Determine the [x, y] coordinate at the center of the cell enclosing the given text.  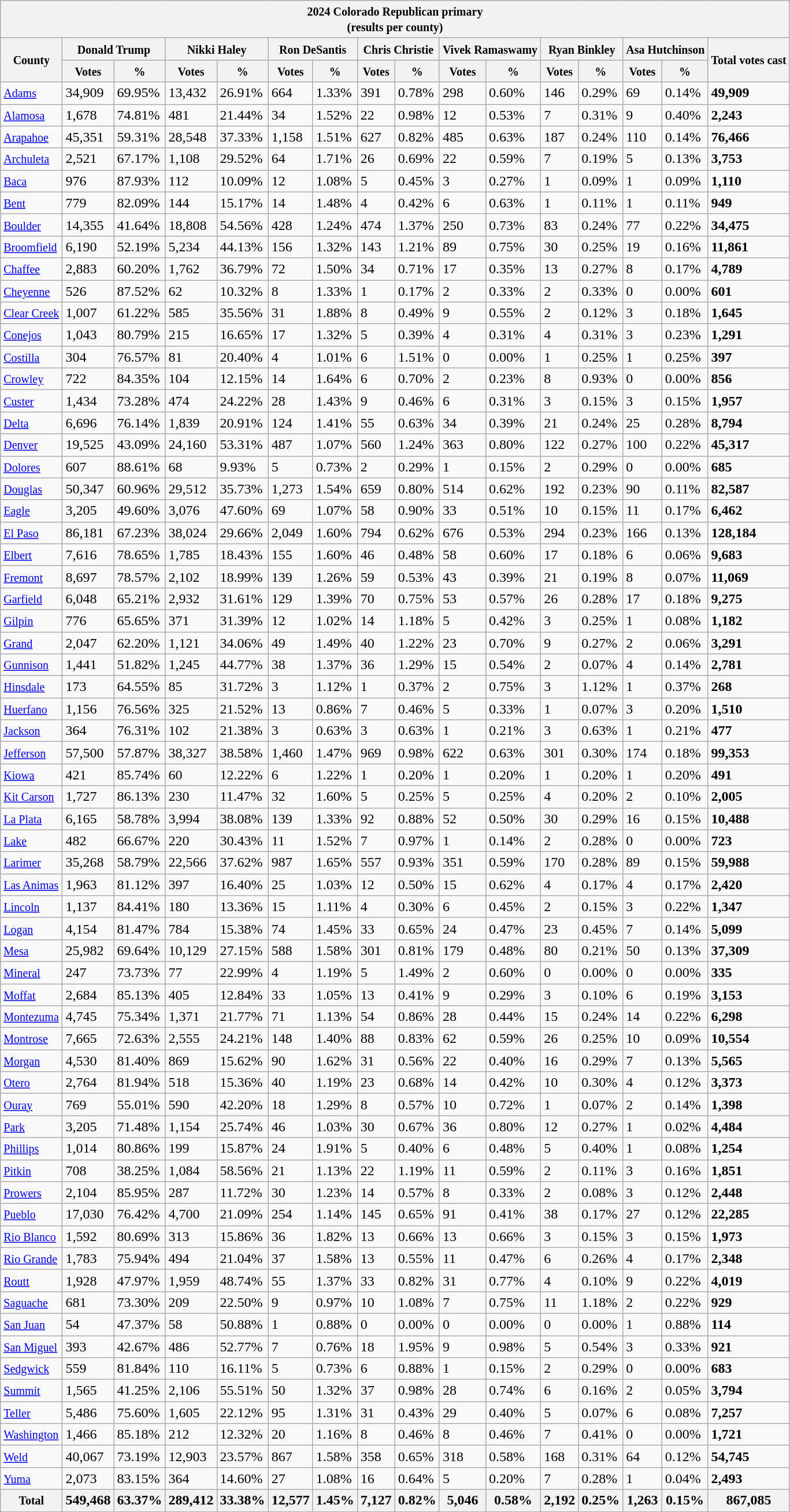
18.43% [243, 555]
Weld [31, 1457]
80.69% [140, 1236]
91 [462, 1214]
180 [191, 907]
2,883 [88, 269]
5,046 [462, 1500]
104 [191, 379]
5,099 [749, 928]
42.67% [140, 1347]
1.26% [335, 577]
12.22% [243, 775]
0.67% [417, 1127]
0.74% [513, 1391]
156 [290, 247]
Grand [31, 643]
0.77% [513, 1280]
17,030 [88, 1214]
0.49% [417, 313]
491 [749, 775]
929 [749, 1302]
31.72% [243, 687]
405 [191, 994]
23.57% [243, 1457]
722 [88, 379]
0.43% [417, 1413]
0.76% [335, 1347]
27.15% [243, 950]
85.13% [140, 994]
1.50% [335, 269]
1,156 [88, 709]
1.95% [417, 1347]
5,234 [191, 247]
482 [88, 841]
Sedgwick [31, 1369]
1,043 [88, 335]
9,683 [749, 555]
15.17% [243, 203]
Moffat [31, 994]
10,129 [191, 950]
1,347 [749, 907]
1.23% [335, 1192]
168 [559, 1457]
170 [559, 863]
40,067 [88, 1457]
0.68% [417, 1083]
2,932 [191, 599]
73.28% [140, 401]
66.67% [140, 841]
Donald Trump [114, 49]
15.87% [243, 1149]
60.20% [140, 269]
80.86% [140, 1149]
1.64% [335, 379]
1,108 [191, 159]
Routt [31, 1280]
421 [88, 775]
24.22% [243, 401]
0.35% [513, 269]
179 [462, 950]
0.69% [417, 159]
1.48% [335, 203]
3,076 [191, 511]
Mesa [31, 950]
Vivek Ramaswamy [490, 49]
65.21% [140, 599]
1,592 [88, 1236]
428 [290, 225]
37.62% [243, 863]
21.38% [243, 731]
Elbert [31, 555]
59 [376, 577]
37,309 [749, 950]
38.58% [243, 753]
85 [191, 687]
19 [643, 247]
20.40% [243, 357]
192 [559, 489]
112 [191, 181]
Larimer [31, 863]
129 [290, 599]
Rio Grande [31, 1258]
1,158 [290, 137]
867 [290, 1457]
47.97% [140, 1280]
Baca [31, 181]
Pueblo [31, 1214]
0.04% [685, 1478]
85.74% [140, 775]
114 [749, 1324]
Total votes cast [749, 60]
67.23% [140, 533]
212 [191, 1435]
24,160 [191, 445]
Eagle [31, 511]
24.21% [243, 1039]
51.82% [140, 665]
18,808 [191, 225]
9.93% [243, 467]
1,762 [191, 269]
486 [191, 1347]
61.22% [140, 313]
230 [191, 797]
Total [31, 1500]
44.77% [243, 665]
County [31, 60]
Conejos [31, 335]
75.94% [140, 1258]
Summit [31, 1391]
Lincoln [31, 907]
60 [191, 775]
35.73% [243, 489]
15.62% [243, 1061]
3,794 [749, 1391]
0.64% [417, 1478]
1,645 [749, 313]
155 [290, 555]
0.83% [417, 1039]
294 [559, 533]
87.52% [140, 291]
1,263 [643, 1500]
Jackson [31, 731]
Park [31, 1127]
5,565 [749, 1061]
43 [462, 577]
Broomfield [31, 247]
Ouray [31, 1105]
75.34% [140, 1017]
2,005 [749, 797]
664 [290, 93]
83 [559, 225]
708 [88, 1171]
166 [643, 533]
Arapahoe [31, 137]
85.95% [140, 1192]
335 [749, 972]
58.79% [140, 863]
1,371 [191, 1017]
1.43% [335, 401]
22.12% [243, 1413]
Hinsdale [31, 687]
50,347 [88, 489]
1,434 [88, 401]
80 [559, 950]
1,137 [88, 907]
13.36% [243, 907]
45,317 [749, 445]
38.25% [140, 1171]
1,959 [191, 1280]
1,851 [749, 1171]
21.09% [243, 1214]
969 [376, 753]
676 [462, 533]
78.65% [140, 555]
Boulder [31, 225]
0.90% [417, 511]
82.09% [140, 203]
209 [191, 1302]
2,243 [749, 115]
6,190 [88, 247]
557 [376, 863]
393 [88, 1347]
6,165 [88, 819]
Clear Creek [31, 313]
42.20% [243, 1105]
0.02% [685, 1127]
La Plata [31, 819]
22,566 [191, 863]
1.41% [335, 423]
2,192 [559, 1500]
Ron DeSantis [313, 49]
681 [88, 1302]
71.48% [140, 1127]
268 [749, 687]
81.84% [140, 1369]
304 [88, 357]
45,351 [88, 137]
19,525 [88, 445]
869 [191, 1061]
1.11% [335, 907]
590 [191, 1105]
81.12% [140, 885]
128,184 [749, 533]
481 [191, 115]
41.25% [140, 1391]
29.52% [243, 159]
Ryan Binkley [582, 49]
1,727 [88, 797]
25,982 [88, 950]
1.16% [335, 1435]
Washington [31, 1435]
485 [462, 137]
199 [191, 1149]
San Juan [31, 1324]
856 [749, 379]
53.31% [243, 445]
1,963 [88, 885]
82,587 [749, 489]
477 [749, 731]
13,432 [191, 93]
2,521 [88, 159]
1,110 [749, 181]
57,500 [88, 753]
12.15% [243, 379]
49,909 [749, 93]
4,745 [88, 1017]
2,047 [88, 643]
2,102 [191, 577]
60.96% [140, 489]
254 [290, 1214]
4,484 [749, 1127]
1,721 [749, 1435]
685 [749, 467]
35,268 [88, 863]
1,460 [290, 753]
514 [462, 489]
Jefferson [31, 753]
87.93% [140, 181]
15.86% [243, 1236]
43.09% [140, 445]
81.94% [140, 1083]
72 [290, 269]
220 [191, 841]
Las Animas [31, 885]
1.54% [335, 489]
0.26% [601, 1258]
76.31% [140, 731]
29.66% [243, 533]
776 [88, 621]
318 [462, 1457]
Crowley [31, 379]
41.64% [140, 225]
81.47% [140, 928]
Montrose [31, 1039]
83.15% [140, 1478]
2,448 [749, 1192]
Cheyenne [31, 291]
20.91% [243, 423]
Otero [31, 1083]
0.78% [417, 93]
976 [88, 181]
1.91% [335, 1149]
6,048 [88, 599]
7,127 [376, 1500]
1.39% [335, 599]
38.08% [243, 819]
1,441 [88, 665]
Dolores [31, 467]
3,153 [749, 994]
1,678 [88, 115]
1,007 [88, 313]
2,764 [88, 1083]
Montezuma [31, 1017]
987 [290, 863]
1.02% [335, 621]
52 [462, 819]
76.57% [140, 357]
99,353 [749, 753]
86,181 [88, 533]
85.18% [140, 1435]
6,696 [88, 423]
84.41% [140, 907]
10,488 [749, 819]
16.65% [243, 335]
10.32% [243, 291]
1,565 [88, 1391]
215 [191, 335]
80.79% [140, 335]
21.04% [243, 1258]
518 [191, 1083]
287 [191, 1192]
1,398 [749, 1105]
68 [191, 467]
73.30% [140, 1302]
Mineral [31, 972]
659 [376, 489]
34,475 [749, 225]
7,616 [88, 555]
173 [88, 687]
11.47% [243, 797]
174 [643, 753]
148 [290, 1039]
549,468 [88, 1500]
Huerfano [31, 709]
8,697 [88, 577]
Chaffee [31, 269]
391 [376, 93]
6,298 [749, 1017]
Bent [31, 203]
627 [376, 137]
14,355 [88, 225]
58.78% [140, 819]
3,994 [191, 819]
73.73% [140, 972]
4,530 [88, 1061]
313 [191, 1236]
0.81% [417, 950]
1,154 [191, 1127]
622 [462, 753]
70 [376, 599]
59.31% [140, 137]
3,291 [749, 643]
1.71% [335, 159]
55.01% [140, 1105]
1,973 [749, 1236]
31.61% [243, 599]
1,254 [749, 1149]
4,154 [88, 928]
298 [462, 93]
65.65% [140, 621]
Logan [31, 928]
559 [88, 1369]
Teller [31, 1413]
Costilla [31, 357]
Douglas [31, 489]
949 [749, 203]
63.37% [140, 1500]
Fremont [31, 577]
371 [191, 621]
1,510 [749, 709]
44.13% [243, 247]
Pitkin [31, 1171]
26.91% [243, 93]
Custer [31, 401]
37.33% [243, 137]
92 [376, 819]
53 [462, 599]
4,789 [749, 269]
1,273 [290, 489]
1,839 [191, 423]
25.74% [243, 1127]
55.51% [243, 1391]
86.13% [140, 797]
76.14% [140, 423]
20 [290, 1435]
7,257 [749, 1413]
289,412 [191, 1500]
Adams [31, 93]
22.50% [243, 1302]
145 [376, 1214]
2,348 [749, 1258]
1.62% [335, 1061]
723 [749, 841]
1.47% [335, 753]
607 [88, 467]
4,700 [191, 1214]
Morgan [31, 1061]
10.09% [243, 181]
74 [290, 928]
Kit Carson [31, 797]
1,182 [749, 621]
62.20% [140, 643]
95 [290, 1413]
36.79% [243, 269]
100 [643, 445]
88.61% [140, 467]
0.71% [417, 269]
1,121 [191, 643]
122 [559, 445]
Prowers [31, 1192]
Garfield [31, 599]
1,245 [191, 665]
363 [462, 445]
187 [559, 137]
0.72% [513, 1105]
1.14% [335, 1214]
Alamosa [31, 115]
52.77% [243, 1347]
1,785 [191, 555]
2,073 [88, 1478]
9,275 [749, 599]
78.57% [140, 577]
48.74% [243, 1280]
Rio Blanco [31, 1236]
75.60% [140, 1413]
2,049 [290, 533]
1.05% [335, 994]
54,745 [749, 1457]
0.44% [513, 1017]
1.65% [335, 863]
2,781 [749, 665]
921 [749, 1347]
72.63% [140, 1039]
Asa Hutchinson [666, 49]
3,753 [749, 159]
0.51% [513, 511]
1.01% [335, 357]
779 [88, 203]
1.31% [335, 1413]
21.77% [243, 1017]
76.42% [140, 1214]
11.72% [243, 1192]
16.11% [243, 1369]
11,861 [749, 247]
81.40% [140, 1061]
14.60% [243, 1478]
30.43% [243, 841]
81 [191, 357]
867,085 [749, 1500]
1,466 [88, 1435]
15.38% [243, 928]
2024 Colorado Republican primary(results per county) [395, 20]
22,285 [749, 1214]
49 [290, 643]
683 [749, 1369]
325 [191, 709]
Gilpin [31, 621]
18.99% [243, 577]
69.64% [140, 950]
47.37% [140, 1324]
487 [290, 445]
49.60% [140, 511]
69.95% [140, 93]
74.81% [140, 115]
5,486 [88, 1413]
247 [88, 972]
29,512 [191, 489]
1.88% [335, 313]
57.87% [140, 753]
Phillips [31, 1149]
El Paso [31, 533]
2,555 [191, 1039]
784 [191, 928]
2,104 [88, 1192]
10,554 [749, 1039]
12,577 [290, 1500]
1,084 [191, 1171]
Delta [31, 423]
76,466 [749, 137]
585 [191, 313]
2,106 [191, 1391]
250 [462, 225]
34.06% [243, 643]
494 [191, 1258]
1,957 [749, 401]
11,069 [749, 577]
52.19% [140, 247]
Saguache [31, 1302]
4,019 [749, 1280]
Chris Christie [398, 49]
144 [191, 203]
38,024 [191, 533]
29 [462, 1413]
2,420 [749, 885]
124 [290, 423]
16.40% [243, 885]
Lake [31, 841]
102 [191, 731]
351 [462, 863]
Gunnison [31, 665]
50.88% [243, 1324]
358 [376, 1457]
Kiowa [31, 775]
54.56% [243, 225]
7,665 [88, 1039]
1,783 [88, 1258]
Nikki Haley [217, 49]
38,327 [191, 753]
1,928 [88, 1280]
32 [290, 797]
59,988 [749, 863]
0.56% [417, 1061]
769 [88, 1105]
3,373 [749, 1083]
73.19% [140, 1457]
8,794 [749, 423]
Yuma [31, 1478]
143 [376, 247]
64.55% [140, 687]
1.82% [335, 1236]
71 [290, 1017]
794 [376, 533]
84.35% [140, 379]
1.40% [335, 1039]
0.05% [685, 1391]
88 [376, 1039]
146 [559, 93]
31.39% [243, 621]
67.17% [140, 159]
560 [376, 445]
601 [749, 291]
526 [88, 291]
58.56% [243, 1171]
35.56% [243, 313]
21.44% [243, 115]
12,903 [191, 1457]
6,462 [749, 511]
15.36% [243, 1083]
12.84% [243, 994]
San Miguel [31, 1347]
1,605 [191, 1413]
1.21% [417, 247]
2,684 [88, 994]
Denver [31, 445]
28,548 [191, 137]
1,291 [749, 335]
76.56% [140, 709]
12.32% [243, 1435]
21.52% [243, 709]
33.38% [243, 1500]
2,493 [749, 1478]
1,014 [88, 1149]
34,909 [88, 93]
Archuleta [31, 159]
22.99% [243, 972]
47.60% [243, 511]
588 [290, 950]
